Extract the [X, Y] coordinate from the center of the cell holding the provided text.  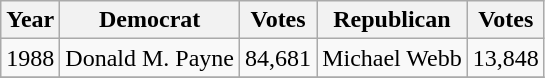
Democrat [150, 20]
13,848 [506, 58]
84,681 [278, 58]
Donald M. Payne [150, 58]
1988 [30, 58]
Republican [392, 20]
Year [30, 20]
Michael Webb [392, 58]
